Locate the cell with the specified text and output its [X, Y] center coordinate. 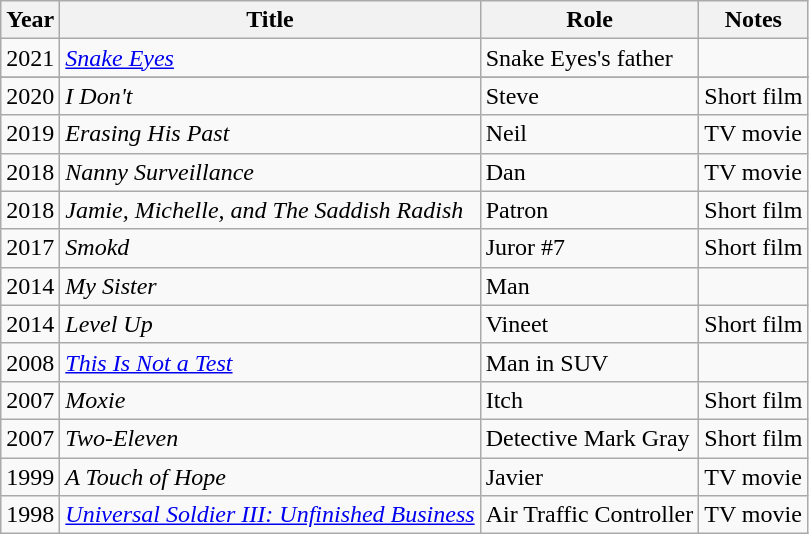
Juror #7 [590, 248]
I Don't [270, 96]
Two-Eleven [270, 438]
Air Traffic Controller [590, 515]
Year [30, 20]
Steve [590, 96]
Nanny Surveillance [270, 172]
My Sister [270, 286]
Detective Mark Gray [590, 438]
2008 [30, 362]
2019 [30, 134]
Dan [590, 172]
Neil [590, 134]
Patron [590, 210]
Smokd [270, 248]
Role [590, 20]
Level Up [270, 324]
Universal Soldier III: Unfinished Business [270, 515]
1999 [30, 477]
Snake Eyes's father [590, 58]
Vineet [590, 324]
This Is Not a Test [270, 362]
Itch [590, 400]
Man in SUV [590, 362]
2021 [30, 58]
Man [590, 286]
2020 [30, 96]
2017 [30, 248]
A Touch of Hope [270, 477]
Notes [754, 20]
Jamie, Michelle, and The Saddish Radish [270, 210]
Title [270, 20]
Erasing His Past [270, 134]
Moxie [270, 400]
Javier [590, 477]
Snake Eyes [270, 58]
1998 [30, 515]
